Determine the [X, Y] coordinate at the center of the cell enclosing the given text.  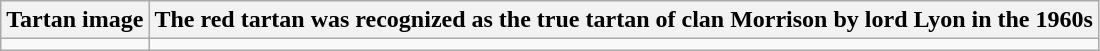
The red tartan was recognized as the true tartan of clan Morrison by lord Lyon in the 1960s [624, 20]
Tartan image [75, 20]
